From the cell containing the given text, extract its center point as [X, Y] coordinate. 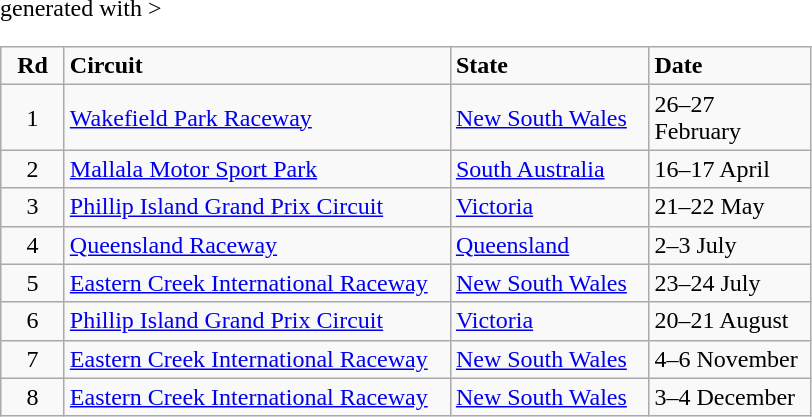
Wakefield Park Raceway [257, 118]
20–21 August [730, 321]
Rd [33, 66]
Date [730, 66]
26–27 February [730, 118]
Mallala Motor Sport Park [257, 169]
5 [33, 283]
16–17 April [730, 169]
2–3 July [730, 245]
Queensland [550, 245]
6 [33, 321]
4–6 November [730, 359]
7 [33, 359]
23–24 July [730, 283]
21–22 May [730, 207]
State [550, 66]
Circuit [257, 66]
8 [33, 397]
1 [33, 118]
2 [33, 169]
3 [33, 207]
South Australia [550, 169]
4 [33, 245]
Queensland Raceway [257, 245]
3–4 December [730, 397]
